Identify which cell holds the provided text, then report its [X, Y] central coordinate. 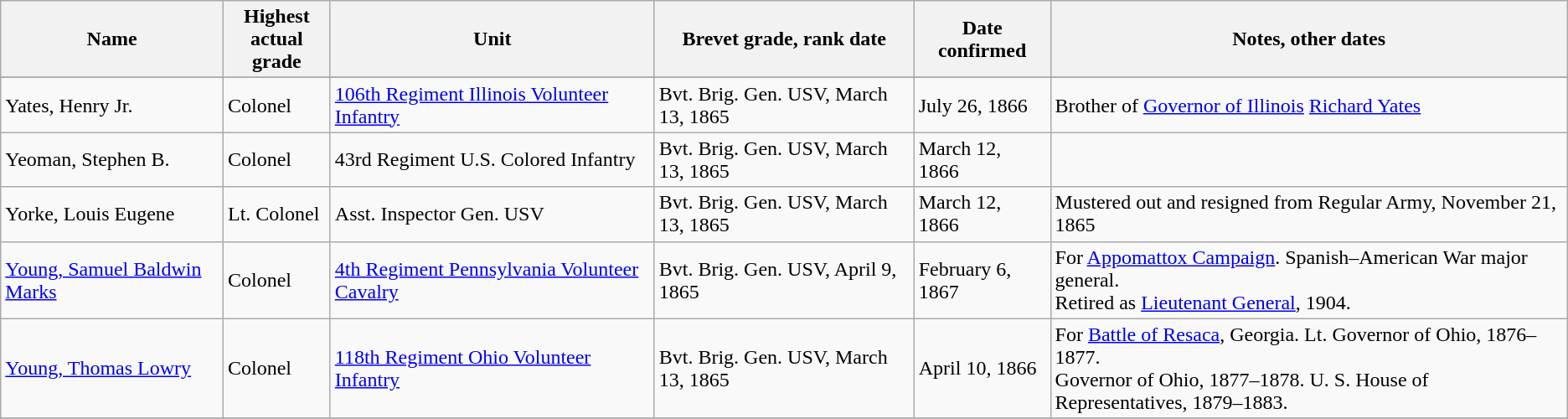
Unit [493, 39]
Name [112, 39]
Yates, Henry Jr. [112, 106]
Brevet grade, rank date [784, 39]
Lt. Colonel [276, 215]
For Appomattox Campaign. Spanish–American War major general.Retired as Lieutenant General, 1904. [1308, 280]
Brother of Governor of Illinois Richard Yates [1308, 106]
Date confirmed [982, 39]
Mustered out and resigned from Regular Army, November 21, 1865 [1308, 215]
Young, Thomas Lowry [112, 369]
For Battle of Resaca, Georgia. Lt. Governor of Ohio, 1876–1877.Governor of Ohio, 1877–1878. U. S. House of Representatives, 1879–1883. [1308, 369]
Yeoman, Stephen B. [112, 159]
Notes, other dates [1308, 39]
Yorke, Louis Eugene [112, 215]
July 26, 1866 [982, 106]
118th Regiment Ohio Volunteer Infantry [493, 369]
Asst. Inspector Gen. USV [493, 215]
February 6, 1867 [982, 280]
4th Regiment Pennsylvania Volunteer Cavalry [493, 280]
Young, Samuel Baldwin Marks [112, 280]
106th Regiment Illinois Volunteer Infantry [493, 106]
Bvt. Brig. Gen. USV, April 9, 1865 [784, 280]
43rd Regiment U.S. Colored Infantry [493, 159]
Highestactual grade [276, 39]
April 10, 1866 [982, 369]
